Pinpoint the cell where the given text exists, returning its (x, y) midpoint coordinate. 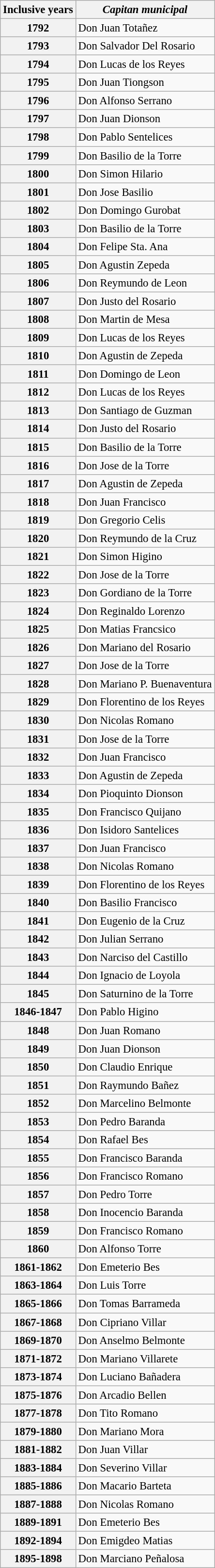
Capitan municipal (145, 10)
1852 (38, 1104)
1835 (38, 812)
1818 (38, 502)
1813 (38, 411)
Don Reginaldo Lorenzo (145, 611)
1854 (38, 1140)
Don Juan Totañez (145, 28)
Don Ignacio de Loyola (145, 976)
1849 (38, 1049)
Don Jose Basilio (145, 192)
Don Felipe Sta. Ana (145, 247)
Don Marciano Peñalosa (145, 1559)
Don Simon Hilario (145, 174)
Don Mariano P. Buenaventura (145, 684)
1792 (38, 28)
1881-1882 (38, 1450)
1794 (38, 64)
1816 (38, 465)
1842 (38, 939)
1871-1872 (38, 1359)
Don Santiago de Guzman (145, 411)
1817 (38, 483)
1819 (38, 520)
1840 (38, 903)
Don Reymundo de Leon (145, 283)
Don Juan Villar (145, 1450)
1879-1880 (38, 1431)
1859 (38, 1231)
1843 (38, 958)
1853 (38, 1121)
1860 (38, 1249)
1807 (38, 301)
1793 (38, 46)
1889-1891 (38, 1522)
Don Martin de Mesa (145, 320)
1895-1898 (38, 1559)
Don Inocencio Baranda (145, 1213)
Don Alfonso Torre (145, 1249)
1841 (38, 921)
1877-1878 (38, 1413)
1855 (38, 1158)
1828 (38, 684)
Don Mariano Mora (145, 1431)
1829 (38, 703)
1803 (38, 228)
1801 (38, 192)
1795 (38, 82)
Don Pioquinto Dionson (145, 793)
1873-1874 (38, 1376)
Don Alfonso Serrano (145, 101)
1806 (38, 283)
1826 (38, 648)
1844 (38, 976)
1804 (38, 247)
1867-1868 (38, 1322)
1823 (38, 593)
Don Pedro Torre (145, 1195)
1883-1884 (38, 1468)
Don Salvador Del Rosario (145, 46)
1800 (38, 174)
1836 (38, 830)
1845 (38, 994)
Don Francisco Quijano (145, 812)
Don Basilio Francisco (145, 903)
1833 (38, 775)
1848 (38, 1030)
1863-1864 (38, 1285)
1865-1866 (38, 1304)
Don Pablo Higino (145, 1012)
Don Narciso del Castillo (145, 958)
Don Julian Serrano (145, 939)
Don Saturnino de la Torre (145, 994)
1869-1870 (38, 1340)
Don Marcelino Belmonte (145, 1104)
1887-1888 (38, 1504)
Don Mariano del Rosario (145, 648)
1820 (38, 538)
Don Pedro Baranda (145, 1121)
1798 (38, 137)
Don Claudio Enrique (145, 1067)
1808 (38, 320)
1850 (38, 1067)
1885-1886 (38, 1486)
1827 (38, 666)
1838 (38, 866)
1858 (38, 1213)
1814 (38, 429)
1861-1862 (38, 1267)
Don Luciano Bañadera (145, 1376)
1796 (38, 101)
Inclusive years (38, 10)
1824 (38, 611)
Don Simon Higino (145, 557)
Don Juan Tiongson (145, 82)
1802 (38, 210)
1809 (38, 338)
1821 (38, 557)
1857 (38, 1195)
1832 (38, 757)
Don Cipriano Villar (145, 1322)
1837 (38, 848)
1825 (38, 629)
Don Pablo Sentelices (145, 137)
Don Agustin Zepeda (145, 265)
Don Francisco Baranda (145, 1158)
1815 (38, 447)
Don Luis Torre (145, 1285)
Don Domingo de Leon (145, 374)
Don Isidoro Santelices (145, 830)
1810 (38, 356)
1805 (38, 265)
1799 (38, 156)
Don Domingo Gurobat (145, 210)
1830 (38, 720)
1875-1876 (38, 1395)
1856 (38, 1176)
1892-1894 (38, 1541)
Don Mariano Villarete (145, 1359)
1811 (38, 374)
1812 (38, 392)
Don Gordiano de la Torre (145, 593)
1831 (38, 739)
Don Eugenio de la Cruz (145, 921)
Don Emigdeo Matias (145, 1541)
Don Macario Barteta (145, 1486)
Don Rafael Bes (145, 1140)
Don Tomas Barrameda (145, 1304)
1851 (38, 1085)
Don Arcadio Bellen (145, 1395)
Don Tito Romano (145, 1413)
Don Severino Villar (145, 1468)
Don Matias Francsico (145, 629)
Don Reymundo de la Cruz (145, 538)
Don Gregorio Celis (145, 520)
Don Juan Romano (145, 1030)
Don Anselmo Belmonte (145, 1340)
1846-1847 (38, 1012)
1839 (38, 884)
1797 (38, 119)
1822 (38, 575)
Don Raymundo Bañez (145, 1085)
1834 (38, 793)
